Identify which cell holds the provided text, then report its (X, Y) central coordinate. 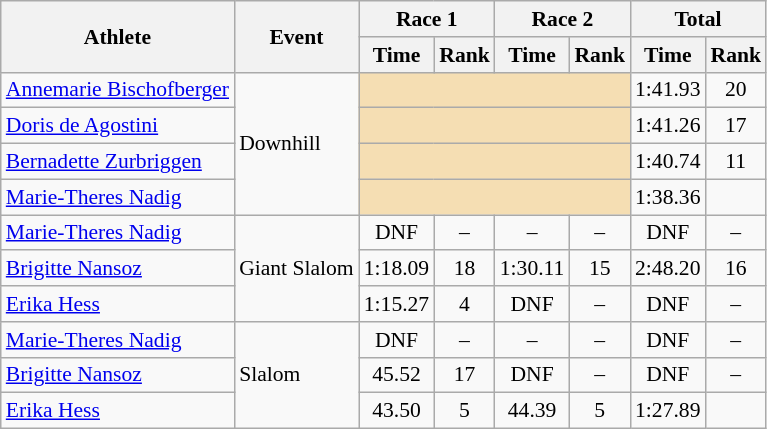
1:27.89 (668, 411)
Annemarie Bischofberger (118, 90)
1:30.11 (532, 269)
18 (464, 269)
Event (296, 36)
1:18.09 (396, 269)
Race 2 (562, 19)
Athlete (118, 36)
Race 1 (427, 19)
1:40.74 (668, 162)
Total (698, 19)
Giant Slalom (296, 268)
Slalom (296, 376)
44.39 (532, 411)
2:48.20 (668, 269)
1:41.93 (668, 90)
15 (600, 269)
20 (736, 90)
1:38.36 (668, 197)
Bernadette Zurbriggen (118, 162)
1:41.26 (668, 126)
1:15.27 (396, 304)
Doris de Agostini (118, 126)
45.52 (396, 375)
16 (736, 269)
Downhill (296, 143)
43.50 (396, 411)
4 (464, 304)
11 (736, 162)
